Search for the cell housing the specified text and yield its [x, y] center coordinate. 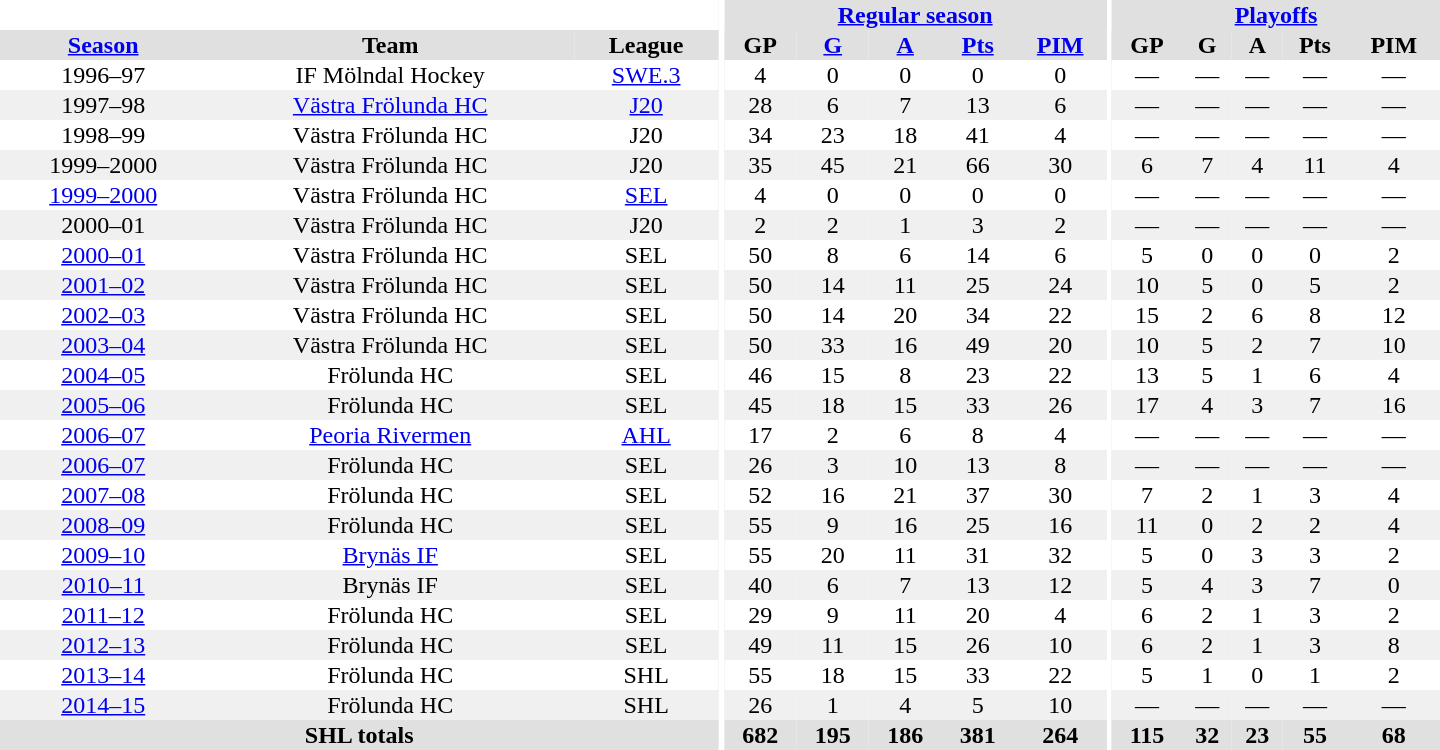
Playoffs [1276, 15]
IF Mölndal Hockey [390, 75]
682 [760, 735]
381 [978, 735]
195 [832, 735]
46 [760, 375]
2009–10 [103, 555]
SHL totals [359, 735]
Regular season [915, 15]
52 [760, 495]
1998–99 [103, 135]
2005–06 [103, 405]
2007–08 [103, 495]
186 [906, 735]
31 [978, 555]
2012–13 [103, 645]
1997–98 [103, 105]
115 [1147, 735]
29 [760, 615]
37 [978, 495]
SWE.3 [646, 75]
AHL [646, 435]
2003–04 [103, 345]
40 [760, 585]
28 [760, 105]
2014–15 [103, 705]
2010–11 [103, 585]
68 [1394, 735]
2008–09 [103, 525]
Season [103, 45]
2013–14 [103, 675]
35 [760, 165]
24 [1060, 285]
2001–02 [103, 285]
264 [1060, 735]
2004–05 [103, 375]
66 [978, 165]
41 [978, 135]
2011–12 [103, 615]
League [646, 45]
Team [390, 45]
Peoria Rivermen [390, 435]
2002–03 [103, 315]
1996–97 [103, 75]
